Search for the cell housing the specified text and yield its (x, y) center coordinate. 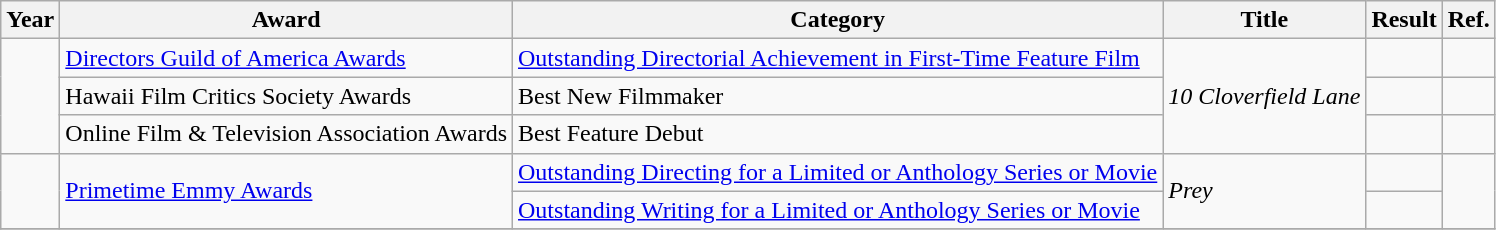
Outstanding Directorial Achievement in First-Time Feature Film (838, 58)
Result (1404, 20)
Outstanding Directing for a Limited or Anthology Series or Movie (838, 172)
Hawaii Film Critics Society Awards (286, 96)
Award (286, 20)
Prey (1264, 191)
Best New Filmmaker (838, 96)
Title (1264, 20)
Online Film & Television Association Awards (286, 134)
Year (30, 20)
Category (838, 20)
Primetime Emmy Awards (286, 191)
Outstanding Writing for a Limited or Anthology Series or Movie (838, 210)
10 Cloverfield Lane (1264, 96)
Best Feature Debut (838, 134)
Directors Guild of America Awards (286, 58)
Ref. (1468, 20)
